Scan for the cell matching the given text and deliver its [x, y] coordinate at center. 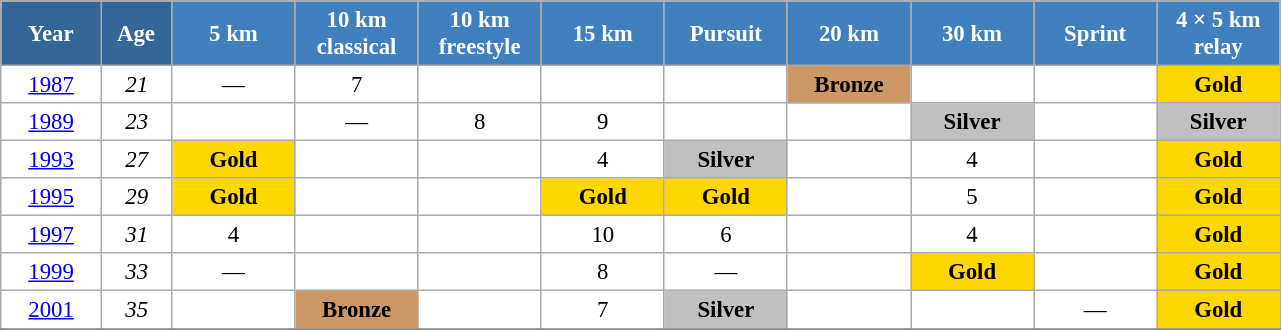
31 [136, 235]
23 [136, 122]
21 [136, 85]
10 [602, 235]
5 [972, 197]
1999 [52, 273]
5 km [234, 34]
Age [136, 34]
33 [136, 273]
1997 [52, 235]
1995 [52, 197]
29 [136, 197]
20 km [848, 34]
6 [726, 235]
Sprint [1096, 34]
Year [52, 34]
9 [602, 122]
Pursuit [726, 34]
2001 [52, 310]
30 km [972, 34]
1987 [52, 85]
10 km classical [356, 34]
1989 [52, 122]
15 km [602, 34]
10 km freestyle [480, 34]
1993 [52, 160]
4 × 5 km relay [1218, 34]
27 [136, 160]
35 [136, 310]
